Provide the (x, y) coordinate of the cell's center where the given text is located.  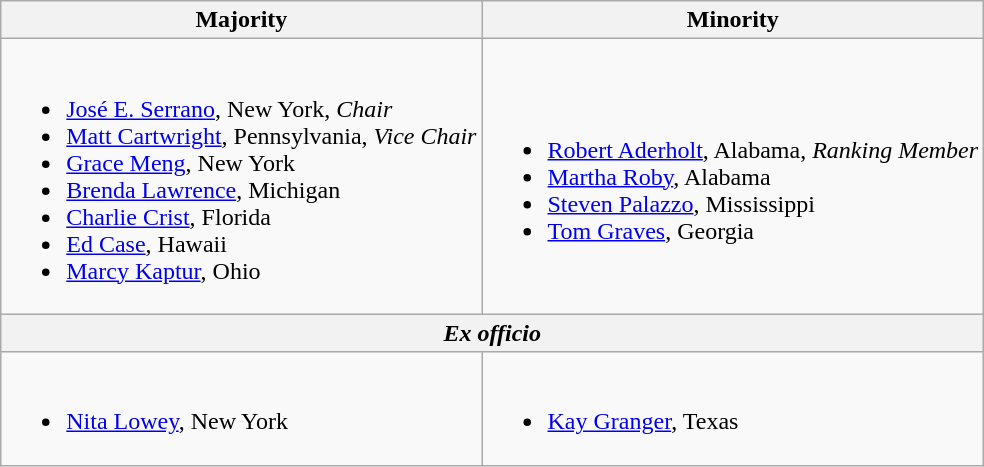
Minority (733, 20)
Majority (242, 20)
Nita Lowey, New York (242, 408)
Robert Aderholt, Alabama, Ranking MemberMartha Roby, AlabamaSteven Palazzo, MississippiTom Graves, Georgia (733, 176)
Kay Granger, Texas (733, 408)
Ex officio (492, 333)
